Find where the given text appears and provide that cell's center as (X, Y) coordinate. 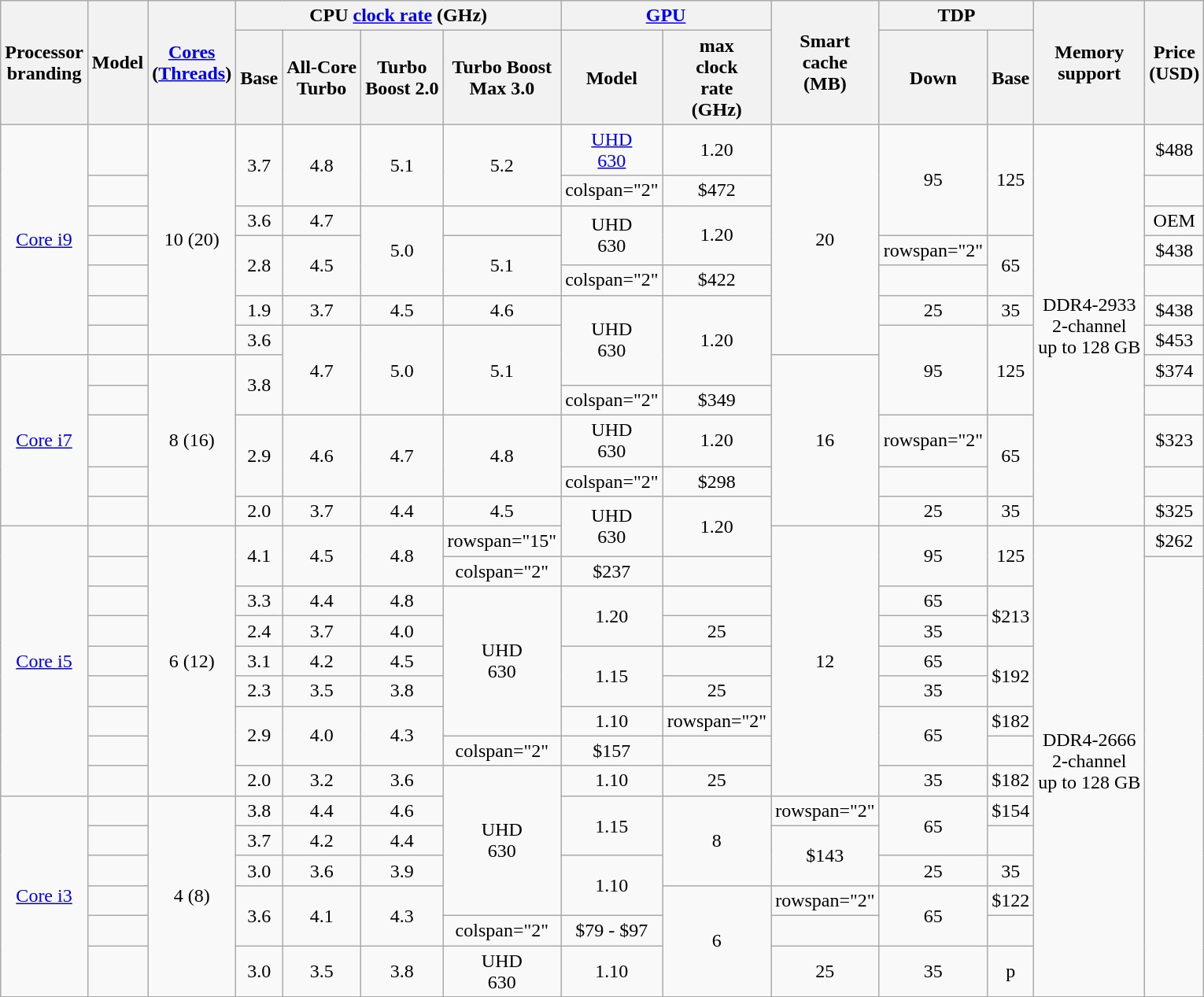
Cores(Threads) (192, 63)
Core i3 (44, 895)
4 (8) (192, 895)
rowspan="15" (502, 541)
3.1 (260, 661)
TurboBoost 2.0 (402, 77)
$213 (1010, 616)
Processorbranding (44, 63)
All-CoreTurbo (322, 77)
8 (16) (192, 441)
OEM (1174, 220)
3.3 (260, 601)
$79 - $97 (612, 930)
Turbo BoostMax 3.0 (502, 77)
$237 (612, 571)
maxclockrate(GHz) (717, 77)
$349 (717, 400)
CPU clock rate (GHz) (398, 16)
p (1010, 971)
Memorysupport (1089, 63)
2.8 (260, 265)
Smartcache(MB) (825, 63)
8 (717, 840)
3.2 (322, 781)
Down (933, 77)
GPU (666, 16)
6 (12) (192, 661)
16 (825, 441)
2.3 (260, 691)
$192 (1010, 676)
$374 (1174, 370)
$157 (612, 751)
$422 (717, 280)
$143 (825, 855)
$453 (1174, 340)
2.4 (260, 631)
DDR4-26662-channelup to 128 GB (1089, 762)
1.9 (260, 310)
5.2 (502, 165)
Core i5 (44, 661)
$262 (1174, 541)
Core i7 (44, 441)
3.9 (402, 870)
$298 (717, 481)
$323 (1174, 441)
$488 (1174, 150)
$325 (1174, 511)
Price(USD) (1174, 63)
20 (825, 239)
6 (717, 941)
10 (20) (192, 239)
$122 (1010, 900)
$154 (1010, 811)
TDP (957, 16)
$472 (717, 190)
12 (825, 661)
DDR4-29332-channelup to 128 GB (1089, 326)
Core i9 (44, 239)
